Pinpoint the cell where the given text exists, returning its (X, Y) midpoint coordinate. 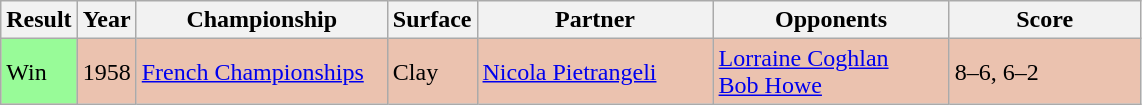
Partner (595, 20)
Clay (432, 72)
Result (39, 20)
Win (39, 72)
Championship (262, 20)
8–6, 6–2 (1044, 72)
Nicola Pietrangeli (595, 72)
1958 (106, 72)
Score (1044, 20)
Year (106, 20)
Lorraine Coghlan Bob Howe (831, 72)
Opponents (831, 20)
Surface (432, 20)
French Championships (262, 72)
